Extract the (x, y) coordinate from the center of the cell holding the provided text.  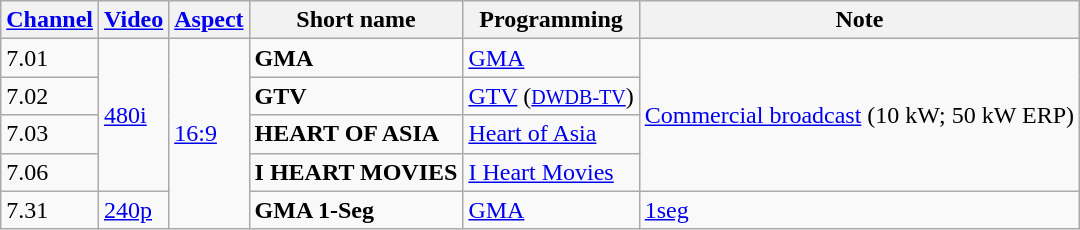
Note (859, 20)
7.31 (50, 210)
Programming (551, 20)
Video (134, 20)
7.06 (50, 172)
GTV (356, 96)
7.02 (50, 96)
Short name (356, 20)
1seg (859, 210)
16:9 (209, 134)
7.03 (50, 134)
Heart of Asia (551, 134)
Channel (50, 20)
GMA 1-Seg (356, 210)
GTV (DWDB-TV) (551, 96)
I Heart Movies (551, 172)
480i (134, 115)
240p (134, 210)
HEART OF ASIA (356, 134)
Commercial broadcast (10 kW; 50 kW ERP) (859, 115)
I HEART MOVIES (356, 172)
7.01 (50, 58)
Aspect (209, 20)
